Locate the cell with the specified text and output its [X, Y] center coordinate. 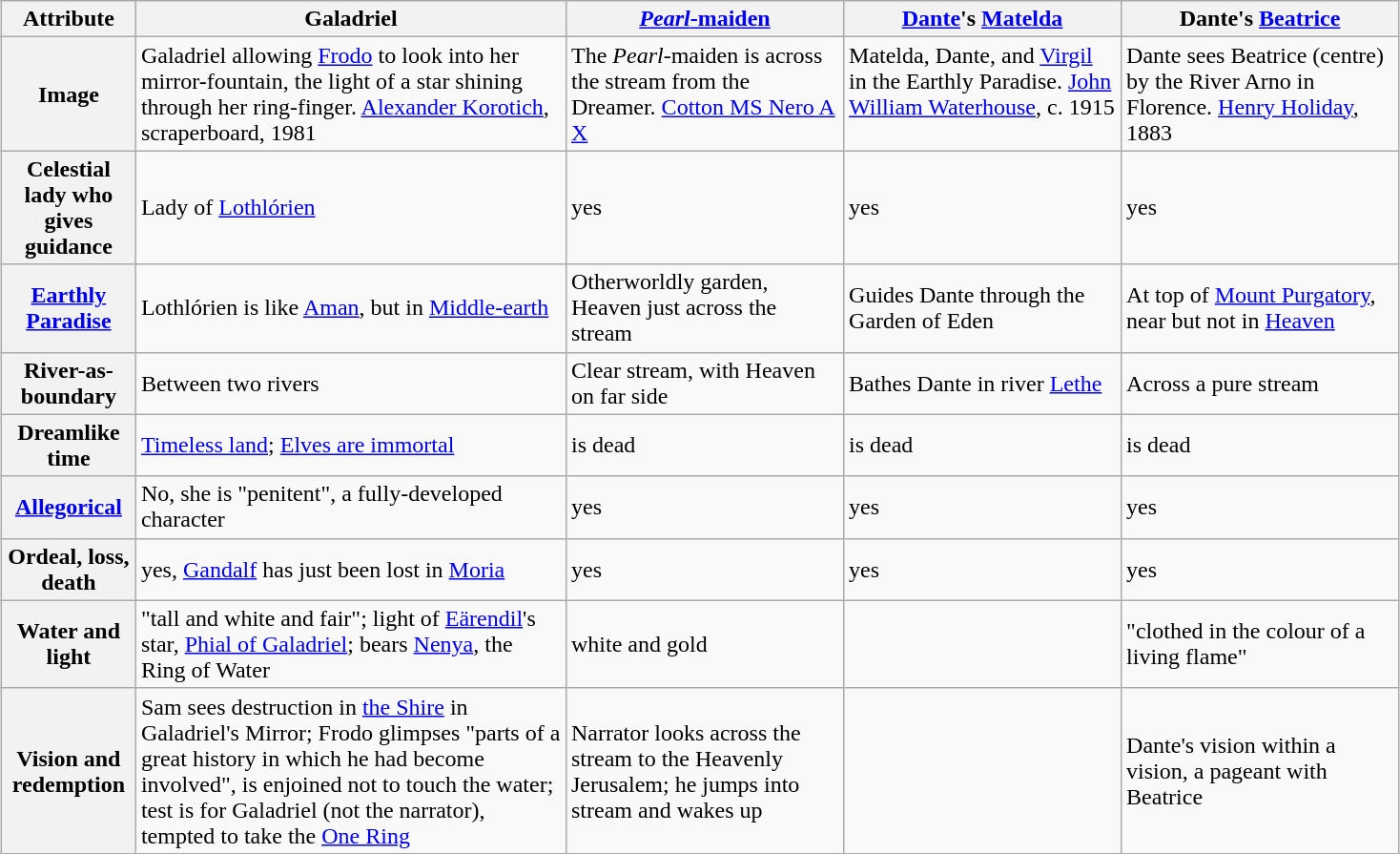
"clothed in the colour of a living flame" [1261, 644]
Otherworldly garden, Heaven just across the stream [704, 308]
Across a pure stream [1261, 384]
Galadriel [351, 19]
Dante's vision within a vision, a pageant with Beatrice [1261, 771]
Water and light [69, 644]
Between two rivers [351, 384]
Dreamlike time [69, 445]
Clear stream, with Heaven on far side [704, 384]
Dante sees Beatrice (centre) by the River Arno in Florence. Henry Holiday, 1883 [1261, 94]
River-as-boundary [69, 384]
Image [69, 94]
Attribute [69, 19]
yes, Gandalf has just been lost in Moria [351, 569]
Ordeal, loss, death [69, 569]
The Pearl-maiden is across the stream from the Dreamer. Cotton MS Nero A X [704, 94]
Dante's Beatrice [1261, 19]
No, she is "penitent", a fully-developed character [351, 508]
Dante's Matelda [982, 19]
Allegorical [69, 508]
Lothlórien is like Aman, but in Middle-earth [351, 308]
Vision and redemption [69, 771]
Bathes Dante in river Lethe [982, 384]
Matelda, Dante, and Virgil in the Earthly Paradise. John William Waterhouse, c. 1915 [982, 94]
Celestial lady who gives guidance [69, 208]
Timeless land; Elves are immortal [351, 445]
Earthly Paradise [69, 308]
Guides Dante through the Garden of Eden [982, 308]
Narrator looks across the stream to the Heavenly Jerusalem; he jumps into stream and wakes up [704, 771]
"tall and white and fair"; light of Eärendil's star, Phial of Galadriel; bears Nenya, the Ring of Water [351, 644]
white and gold [704, 644]
At top of Mount Purgatory, near but not in Heaven [1261, 308]
Pearl-maiden [704, 19]
Lady of Lothlórien [351, 208]
